From the cell containing the given text, extract its center point as (x, y) coordinate. 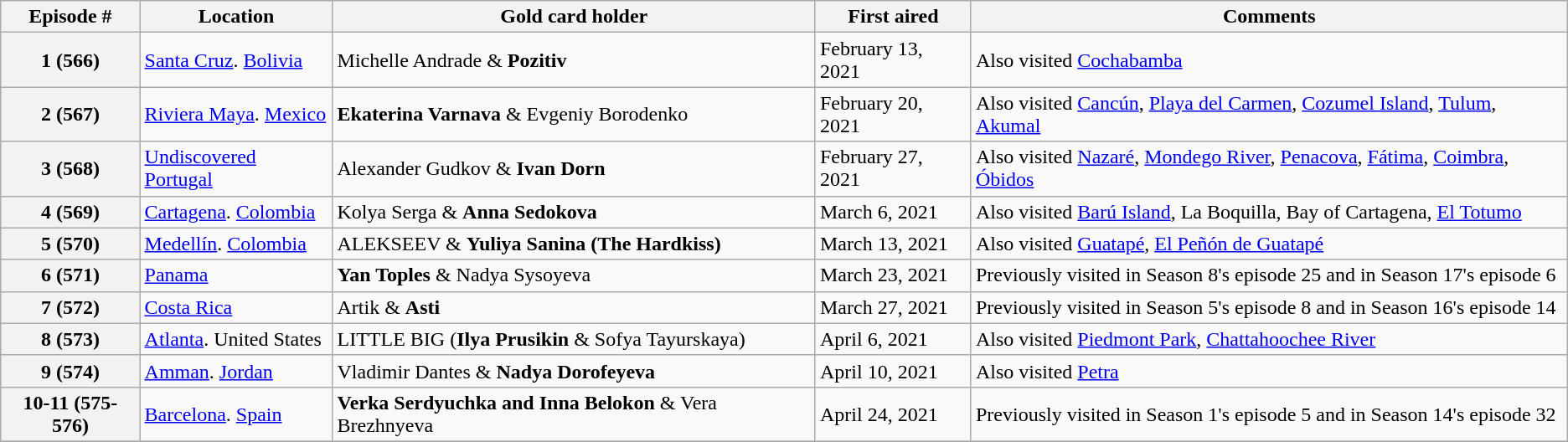
Previously visited in Season 1's episode 5 and in Season 14's episode 32 (1269, 414)
Episode # (70, 17)
10-11 (575-576) (70, 414)
Medellín. Colombia (236, 244)
First aired (893, 17)
February 27, 2021 (893, 169)
Also visited Cancún, Playa del Carmen, Cozumel Island, Tulum, Akumal (1269, 114)
9 (574) (70, 371)
1 (566) (70, 60)
Verka Serdyuchka and Inna Belokon & Vera Brezhnyeva (574, 414)
Alexander Gudkov & Ivan Dorn (574, 169)
2 (567) (70, 114)
Ekaterina Varnava & Evgeniy Borodenko (574, 114)
Atlanta. United States (236, 339)
Vladimir Dantes & Nadya Dorofeyeva (574, 371)
Santa Cruz. Bolivia (236, 60)
Previously visited in Season 8's episode 25 and in Season 17's episode 6 (1269, 275)
Panama (236, 275)
April 24, 2021 (893, 414)
Riviera Maya. Mexico (236, 114)
7 (572) (70, 307)
Kolya Serga & Anna Sedokova (574, 212)
Also visited Cochabamba (1269, 60)
Location (236, 17)
April 6, 2021 (893, 339)
LITTLE BIG (Ilya Prusikin & Sofya Tayurskaya) (574, 339)
April 10, 2021 (893, 371)
March 23, 2021 (893, 275)
March 6, 2021 (893, 212)
4 (569) (70, 212)
6 (571) (70, 275)
Also visited Guatapé, El Peñón de Guatapé (1269, 244)
Previously visited in Season 5's episode 8 and in Season 16's episode 14 (1269, 307)
February 13, 2021 (893, 60)
Barcelona. Spain (236, 414)
February 20, 2021 (893, 114)
Michelle Andrade & Pozitiv (574, 60)
Gold card holder (574, 17)
Also visited Nazaré, Mondego River, Penacova, Fátima, Coimbra, Óbidos (1269, 169)
Also visited Barú Island, La Boquilla, Bay of Cartagena, El Totumo (1269, 212)
Also visited Petra (1269, 371)
Undiscovered Portugal (236, 169)
3 (568) (70, 169)
Comments (1269, 17)
8 (573) (70, 339)
Amman. Jordan (236, 371)
March 27, 2021 (893, 307)
Yan Toples & Nadya Sysoyeva (574, 275)
March 13, 2021 (893, 244)
Cartagena. Colombia (236, 212)
Also visited Piedmont Park, Chattahoochee River (1269, 339)
Artik & Asti (574, 307)
Costa Rica (236, 307)
5 (570) (70, 244)
ALEKSEEV & Yuliya Sanina (The Hardkiss) (574, 244)
